Find where the given text appears and provide that cell's center as (X, Y) coordinate. 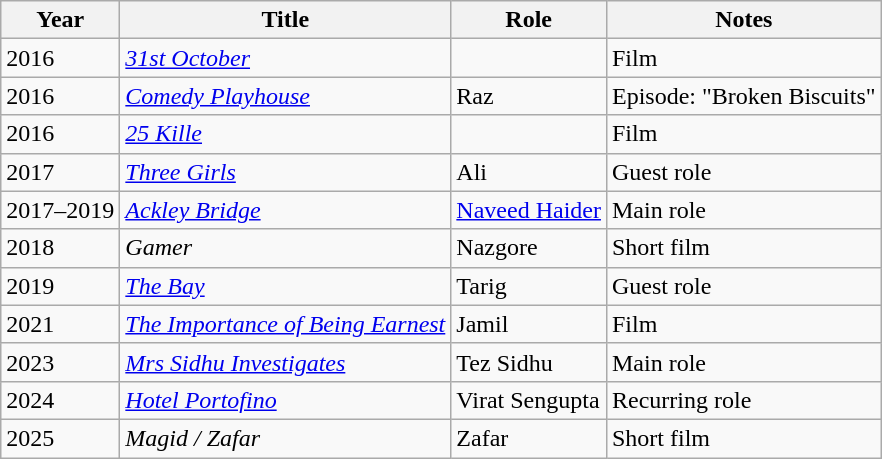
Naveed Haider (529, 210)
Mrs Sidhu Investigates (286, 362)
Notes (744, 20)
Virat Sengupta (529, 400)
Ali (529, 172)
2025 (60, 438)
Role (529, 20)
Tarig (529, 286)
Episode: "Broken Biscuits" (744, 96)
Ackley Bridge (286, 210)
Three Girls (286, 172)
25 Kille (286, 134)
Title (286, 20)
Comedy Playhouse (286, 96)
Jamil (529, 324)
2017 (60, 172)
Gamer (286, 248)
Magid / Zafar (286, 438)
Hotel Portofino (286, 400)
Zafar (529, 438)
Raz (529, 96)
2018 (60, 248)
Year (60, 20)
31st October (286, 58)
The Bay (286, 286)
2019 (60, 286)
Nazgore (529, 248)
Recurring role (744, 400)
2017–2019 (60, 210)
2024 (60, 400)
The Importance of Being Earnest (286, 324)
2023 (60, 362)
2021 (60, 324)
Tez Sidhu (529, 362)
